Locate the cell with the specified text and output its (X, Y) center coordinate. 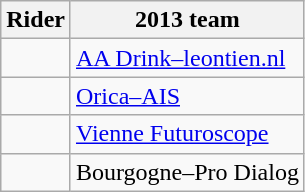
AA Drink–leontien.nl (187, 58)
2013 team (187, 20)
Rider (36, 20)
Bourgogne–Pro Dialog (187, 172)
Orica–AIS (187, 96)
Vienne Futuroscope (187, 134)
